Find where the given text appears and provide that cell's center as [X, Y] coordinate. 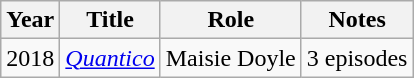
Role [230, 20]
Title [110, 20]
Maisie Doyle [230, 58]
Quantico [110, 58]
Notes [357, 20]
Year [30, 20]
3 episodes [357, 58]
2018 [30, 58]
